For the text-containing cell, return its midpoint in [x, y] coordinate format. 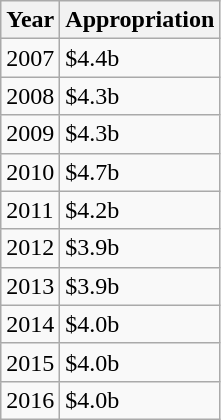
$4.2b [140, 210]
$4.7b [140, 172]
2011 [30, 210]
Year [30, 20]
2014 [30, 324]
2007 [30, 58]
2013 [30, 286]
2008 [30, 96]
2012 [30, 248]
Appropriation [140, 20]
2016 [30, 400]
2015 [30, 362]
$4.4b [140, 58]
2009 [30, 134]
2010 [30, 172]
